Determine the (X, Y) coordinate at the center of the cell enclosing the given text.  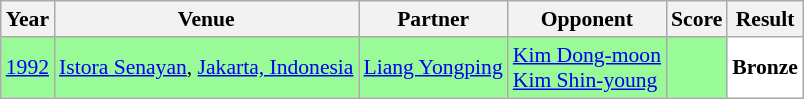
Score (696, 19)
1992 (28, 68)
Liang Yongping (432, 68)
Result (765, 19)
Opponent (587, 19)
Venue (206, 19)
Bronze (765, 68)
Year (28, 19)
Istora Senayan, Jakarta, Indonesia (206, 68)
Kim Dong-moon Kim Shin-young (587, 68)
Partner (432, 19)
